For the text-containing cell, return its midpoint in [x, y] coordinate format. 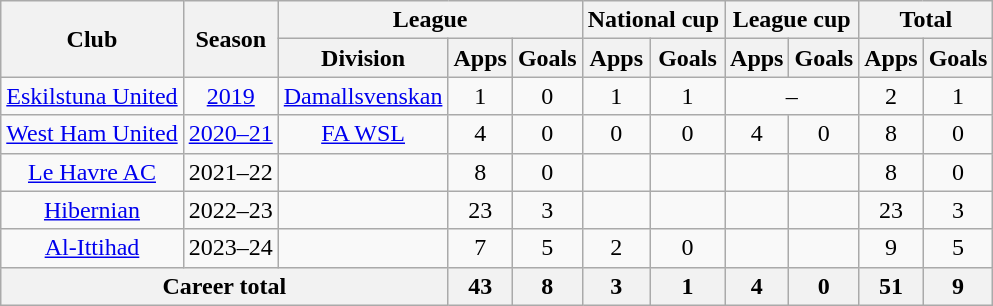
FA WSL [363, 134]
– [792, 96]
Career total [224, 286]
Club [92, 39]
Damallsvenskan [363, 96]
National cup [653, 20]
League [430, 20]
2021–22 [230, 172]
Le Havre AC [92, 172]
West Ham United [92, 134]
Hibernian [92, 210]
Total [926, 20]
2022–23 [230, 210]
43 [480, 286]
Eskilstuna United [92, 96]
7 [480, 248]
2020–21 [230, 134]
2019 [230, 96]
51 [891, 286]
2023–24 [230, 248]
Season [230, 39]
League cup [792, 20]
Division [363, 58]
Al-Ittihad [92, 248]
